Capture the cell that displays the provided text and extract its (X, Y) central coordinate. 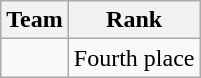
Rank (134, 20)
Team (35, 20)
Fourth place (134, 58)
